Return [X, Y] of the center of cell containing provided text 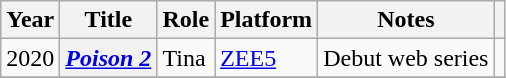
Platform [266, 20]
Tina [186, 58]
Title [108, 20]
2020 [30, 58]
ZEE5 [266, 58]
Poison 2 [108, 58]
Debut web series [406, 58]
Role [186, 20]
Year [30, 20]
Notes [406, 20]
